Find where the given text appears and provide that cell's center as (X, Y) coordinate. 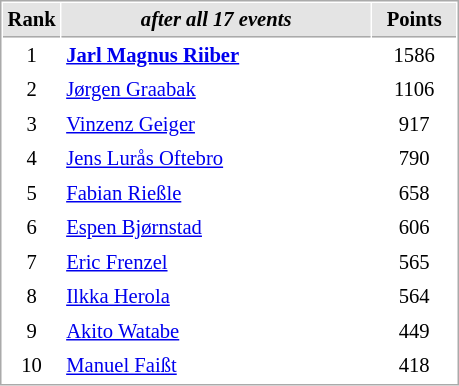
7 (32, 262)
Points (414, 20)
606 (414, 228)
3 (32, 124)
917 (414, 124)
Akito Watabe (216, 332)
Fabian Rießle (216, 194)
565 (414, 262)
after all 17 events (216, 20)
564 (414, 296)
449 (414, 332)
658 (414, 194)
Ilkka Herola (216, 296)
Jørgen Graabak (216, 90)
Eric Frenzel (216, 262)
790 (414, 158)
1106 (414, 90)
10 (32, 366)
Jarl Magnus Riiber (216, 56)
Vinzenz Geiger (216, 124)
8 (32, 296)
4 (32, 158)
Rank (32, 20)
1586 (414, 56)
Manuel Faißt (216, 366)
Jens Lurås Oftebro (216, 158)
6 (32, 228)
2 (32, 90)
1 (32, 56)
Espen Bjørnstad (216, 228)
5 (32, 194)
9 (32, 332)
418 (414, 366)
